Scan for the cell matching the given text and deliver its (x, y) coordinate at center. 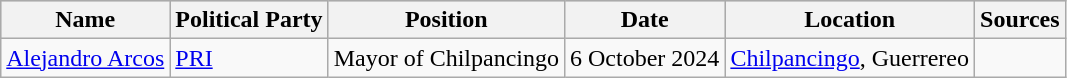
Political Party (249, 20)
Location (850, 20)
PRI (249, 58)
Chilpancingo, Guerrereo (850, 58)
Name (86, 20)
Mayor of Chilpancingo (446, 58)
Position (446, 20)
6 October 2024 (644, 58)
Sources (1020, 20)
Date (644, 20)
Alejandro Arcos (86, 58)
